For the text-containing cell, return its midpoint in [x, y] coordinate format. 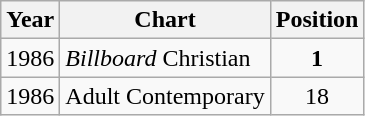
Adult Contemporary [165, 96]
Year [30, 20]
Chart [165, 20]
18 [317, 96]
Billboard Christian [165, 58]
Position [317, 20]
1 [317, 58]
